Scan for the cell matching the given text and deliver its (X, Y) coordinate at center. 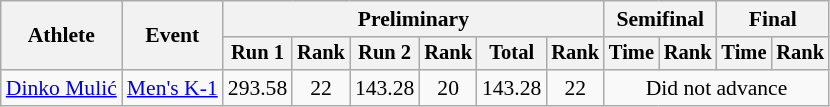
Event (172, 36)
Did not advance (716, 88)
Final (773, 19)
Total (512, 54)
293.58 (258, 88)
Semifinal (660, 19)
Dinko Mulić (62, 88)
Athlete (62, 36)
20 (448, 88)
Men's K-1 (172, 88)
Preliminary (414, 19)
Run 2 (384, 54)
Run 1 (258, 54)
